Return the (x, y) coordinate for the center point of the cell that contains the specified text.  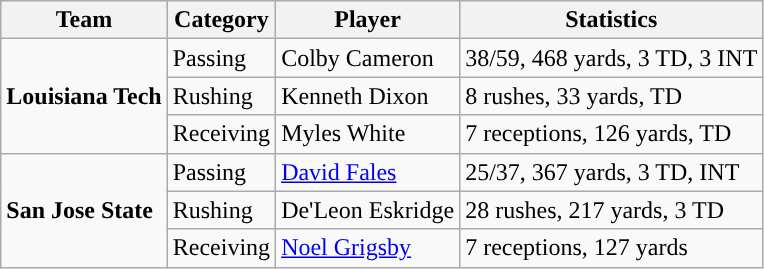
Statistics (612, 20)
De'Leon Eskridge (368, 210)
Player (368, 20)
8 rushes, 33 yards, TD (612, 96)
Louisiana Tech (84, 96)
San Jose State (84, 210)
Myles White (368, 134)
Category (221, 20)
7 receptions, 127 yards (612, 248)
25/37, 367 yards, 3 TD, INT (612, 172)
Kenneth Dixon (368, 96)
Colby Cameron (368, 58)
Team (84, 20)
David Fales (368, 172)
28 rushes, 217 yards, 3 TD (612, 210)
38/59, 468 yards, 3 TD, 3 INT (612, 58)
Noel Grigsby (368, 248)
7 receptions, 126 yards, TD (612, 134)
